Return the [X, Y] coordinate for the center point of the cell that contains the specified text.  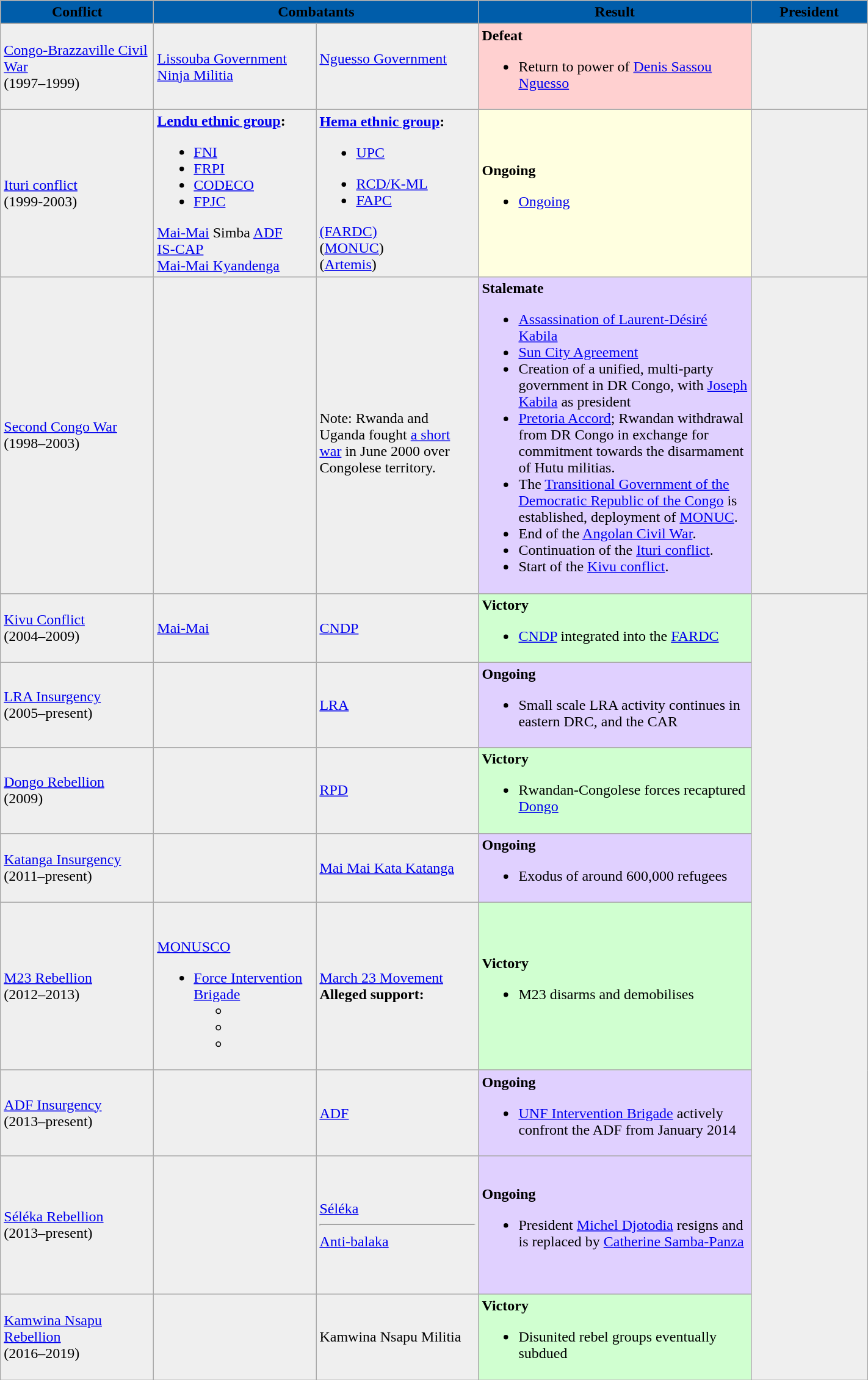
M23 Rebellion(2012–2013) [77, 986]
Lissouba Government Ninja Militia [235, 67]
Hema ethnic group:UPCRCD/K-MLFAPC (FARDC) (MONUC) (Artemis) [397, 193]
Second Congo War(1998–2003) [77, 435]
ADF [397, 1113]
VictoryDisunited rebel groups eventually subdued [615, 1337]
OngoingSmall scale LRA activity continues in eastern DRC, and the CAR [615, 705]
Séléka Anti-balaka [397, 1224]
Mai Mai Kata Katanga [397, 868]
OngoingOngoing [615, 193]
CNDP [397, 627]
Lendu ethnic group:FNIFRPICODECOFPJCMai-Mai Simba ADF IS-CAPMai-Mai Kyandenga [235, 193]
Ituri conflict(1999-2003) [77, 193]
Congo-Brazzaville Civil War(1997–1999) [77, 67]
OngoingUNF Intervention Brigade actively confront the ADF from January 2014 [615, 1113]
OngoingExodus of around 600,000 refugees [615, 868]
RPD [397, 790]
Note: Rwanda and Uganda fought a short war in June 2000 over Congolese territory. [397, 435]
Dongo Rebellion(2009) [77, 790]
Result [615, 12]
Conflict [77, 12]
Katanga Insurgency(2011–present) [77, 868]
Kamwina Nsapu Rebellion(2016–2019) [77, 1337]
VictoryCNDP integrated into the FARDC [615, 627]
Combatants [316, 12]
President [809, 12]
Séléka Rebellion(2013–present) [77, 1224]
Nguesso Government [397, 67]
VictoryM23 disarms and demobilises [615, 986]
MONUSCO Force Intervention Brigade [235, 986]
Kamwina Nsapu Militia [397, 1337]
ADF Insurgency(2013–present) [77, 1113]
DefeatReturn to power of Denis Sassou Nguesso [615, 67]
Kivu Conflict(2004–2009) [77, 627]
LRA [397, 705]
OngoingPresident Michel Djotodia resigns and is replaced by Catherine Samba-Panza [615, 1224]
LRA Insurgency(2005–present) [77, 705]
VictoryRwandan-Congolese forces recaptured Dongo [615, 790]
Mai-Mai [235, 627]
March 23 MovementAlleged support: [397, 986]
